Locate the cell with the specified text and output its [x, y] center coordinate. 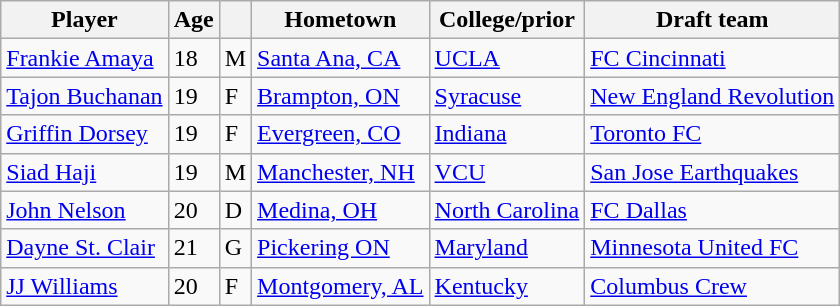
John Nelson [84, 210]
Pickering ON [340, 248]
Draft team [712, 20]
Age [194, 20]
UCLA [507, 58]
VCU [507, 172]
Manchester, NH [340, 172]
21 [194, 248]
G [235, 248]
Montgomery, AL [340, 286]
San Jose Earthquakes [712, 172]
D [235, 210]
Hometown [340, 20]
Kentucky [507, 286]
Minnesota United FC [712, 248]
Toronto FC [712, 134]
Santa Ana, CA [340, 58]
New England Revolution [712, 96]
Syracuse [507, 96]
JJ Williams [84, 286]
Frankie Amaya [84, 58]
Brampton, ON [340, 96]
Evergreen, CO [340, 134]
Medina, OH [340, 210]
Maryland [507, 248]
Griffin Dorsey [84, 134]
Siad Haji [84, 172]
Player [84, 20]
18 [194, 58]
Columbus Crew [712, 286]
Indiana [507, 134]
Dayne St. Clair [84, 248]
FC Dallas [712, 210]
FC Cincinnati [712, 58]
Tajon Buchanan [84, 96]
North Carolina [507, 210]
College/prior [507, 20]
